Output the (x, y) coordinate of the center of the cell containing the given text.  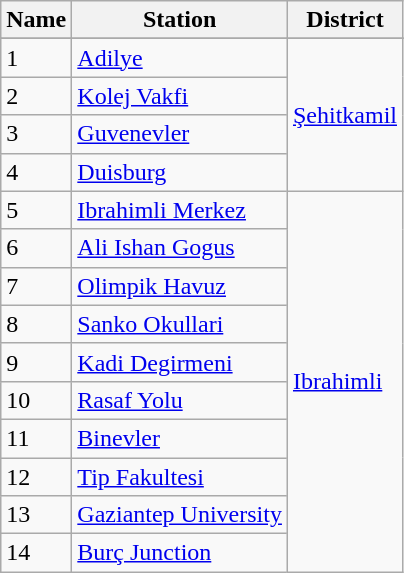
Tip Fakultesi (180, 477)
Name (36, 20)
5 (36, 210)
Olimpik Havuz (180, 286)
Duisburg (180, 172)
8 (36, 324)
3 (36, 134)
Kolej Vakfi (180, 96)
1 (36, 58)
Binevler (180, 438)
District (344, 20)
Rasaf Yolu (180, 400)
9 (36, 362)
6 (36, 248)
2 (36, 96)
Kadi Degirmeni (180, 362)
13 (36, 515)
Burç Junction (180, 553)
12 (36, 477)
Guvenevler (180, 134)
Station (180, 20)
10 (36, 400)
Ali Ishan Gogus (180, 248)
11 (36, 438)
4 (36, 172)
Gaziantep University (180, 515)
Ibrahimli (344, 382)
Şehitkamil (344, 115)
7 (36, 286)
Adilye (180, 58)
Ibrahimli Merkez (180, 210)
Sanko Okullari (180, 324)
14 (36, 553)
